Detect which cell encompasses the target text, then output its (x, y) center coordinate. 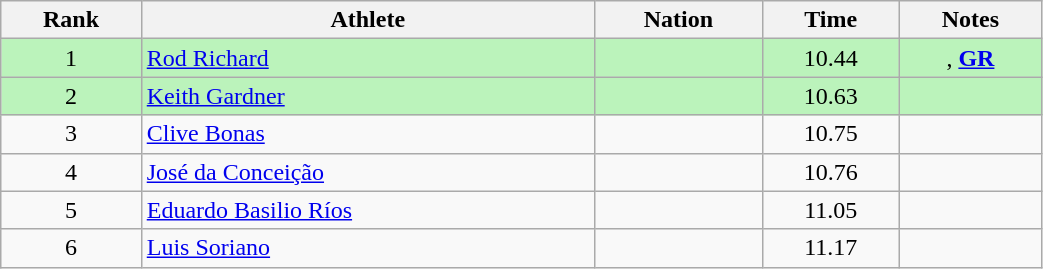
José da Conceição (368, 172)
6 (71, 248)
10.44 (831, 58)
Eduardo Basilio Ríos (368, 210)
Rank (71, 20)
5 (71, 210)
11.05 (831, 210)
Clive Bonas (368, 134)
Notes (970, 20)
Nation (678, 20)
10.76 (831, 172)
4 (71, 172)
10.63 (831, 96)
Luis Soriano (368, 248)
3 (71, 134)
, GR (970, 58)
10.75 (831, 134)
11.17 (831, 248)
Keith Gardner (368, 96)
2 (71, 96)
Rod Richard (368, 58)
Time (831, 20)
Athlete (368, 20)
1 (71, 58)
